Scan for the cell matching the given text and deliver its (x, y) coordinate at center. 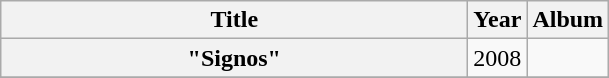
Album (568, 20)
Year (498, 20)
"Signos" (234, 58)
Title (234, 20)
2008 (498, 58)
